Scan for the cell matching the given text and deliver its [x, y] coordinate at center. 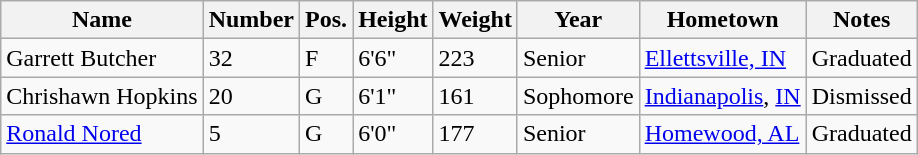
Name [102, 20]
Chrishawn Hopkins [102, 96]
Homewood, AL [722, 134]
F [326, 58]
223 [475, 58]
177 [475, 134]
6'6" [393, 58]
5 [251, 134]
Year [578, 20]
6'0" [393, 134]
Weight [475, 20]
Ellettsville, IN [722, 58]
20 [251, 96]
Number [251, 20]
Indianapolis, IN [722, 96]
161 [475, 96]
Pos. [326, 20]
Ronald Nored [102, 134]
32 [251, 58]
Hometown [722, 20]
Notes [862, 20]
Garrett Butcher [102, 58]
Sophomore [578, 96]
Dismissed [862, 96]
6'1" [393, 96]
Height [393, 20]
